Pinpoint the cell where the given text exists, returning its (x, y) midpoint coordinate. 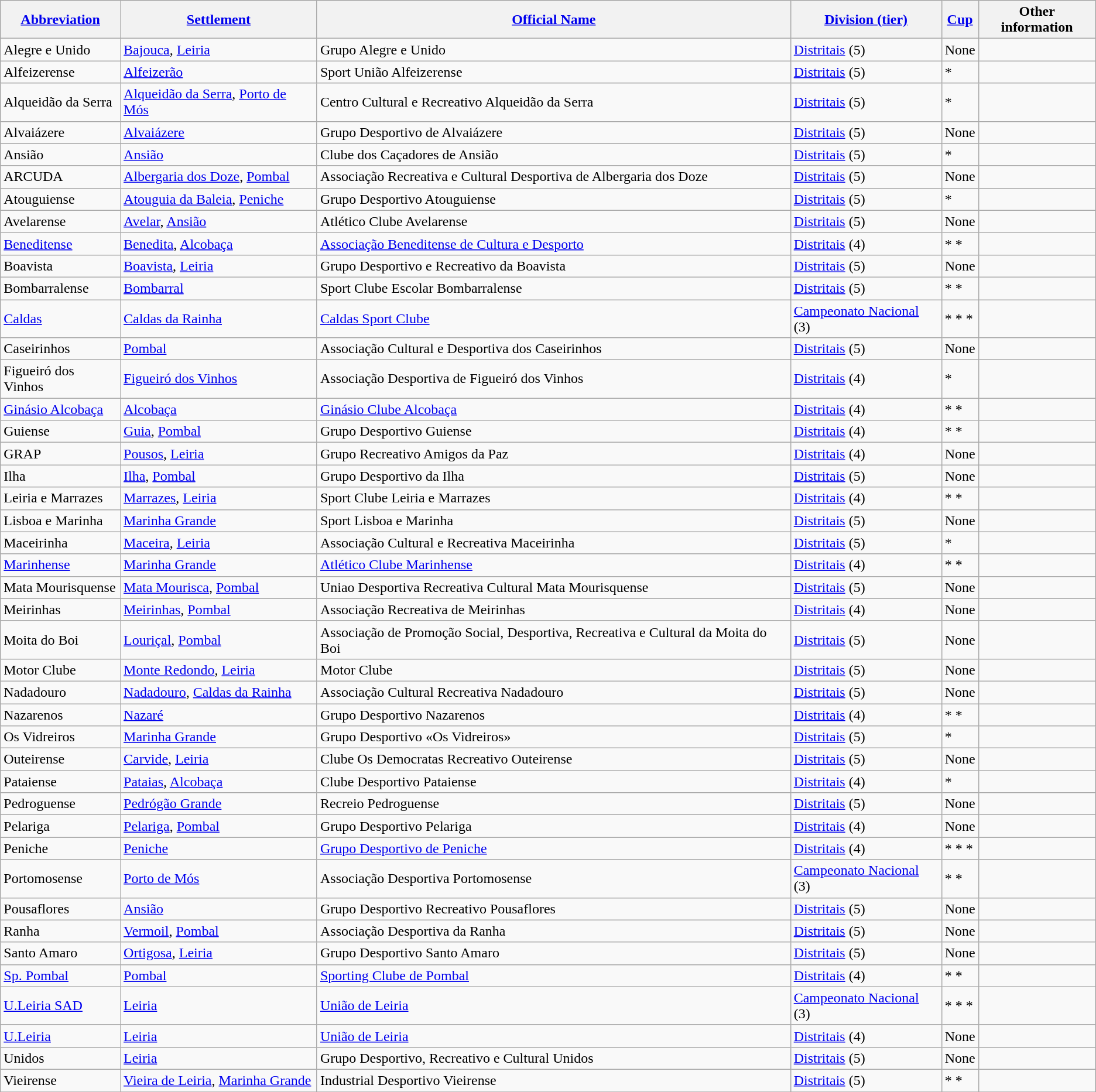
Associação Beneditense de Cultura e Desporto (554, 244)
GRAP (61, 454)
Caseirinhos (61, 349)
Recreio Pedroguense (554, 804)
Meirinhas, Pombal (219, 610)
Atouguiense (61, 199)
Alqueidão da Serra (61, 102)
Sport Clube Escolar Bombarralense (554, 288)
Sp. Pombal (61, 975)
Pelariga, Pombal (219, 826)
Associação Desportiva de Figueiró dos Vinhos (554, 379)
Uniao Desportiva Recreativa Cultural Mata Mourisquense (554, 587)
Grupo Desportivo e Recreativo da Boavista (554, 266)
Leiria e Marrazes (61, 498)
Bajouca, Leiria (219, 50)
Sporting Clube de Pombal (554, 975)
Louriçal, Pombal (219, 639)
Associação Desportiva Portomosense (554, 878)
Meirinhas (61, 610)
Guiense (61, 432)
Centro Cultural e Recreativo Alqueidão da Serra (554, 102)
Maceirinha (61, 543)
Ilha (61, 476)
Boavista (61, 266)
Abbreviation (61, 20)
Bombarralense (61, 288)
Avelar, Ansião (219, 221)
Alcobaça (219, 409)
Monte Redondo, Leiria (219, 670)
Pousos, Leiria (219, 454)
Division (tier) (866, 20)
Grupo Desportivo Atouguiense (554, 199)
Alfeizerense (61, 72)
Vermoil, Pombal (219, 931)
Sport Lisboa e Marinha (554, 521)
Vieirense (61, 1080)
Grupo Desportivo de Alvaiázere (554, 132)
Nadadouro, Caldas da Rainha (219, 692)
Nazaré (219, 715)
Maceira, Leiria (219, 543)
Porto de Mós (219, 878)
Grupo Desportivo Nazarenos (554, 715)
Grupo Desportivo, Recreativo e Cultural Unidos (554, 1058)
Associação Desportiva da Ranha (554, 931)
Grupo Desportivo da Ilha (554, 476)
Ginásio Clube Alcobaça (554, 409)
Sport Clube Leiria e Marrazes (554, 498)
Pataias, Alcobaça (219, 782)
Nadadouro (61, 692)
Marrazes, Leiria (219, 498)
Cup (960, 20)
Marinhense (61, 565)
Caldas (61, 319)
Mata Mourisca, Pombal (219, 587)
ARCUDA (61, 177)
Carvide, Leiria (219, 759)
Grupo Desportivo «Os Vidreiros» (554, 737)
Alqueidão da Serra, Porto de Mós (219, 102)
Moita do Boi (61, 639)
Pousaflores (61, 909)
Associação Cultural Recreativa Nadadouro (554, 692)
Associação Recreativa de Meirinhas (554, 610)
Ilha, Pombal (219, 476)
Atlético Clube Marinhense (554, 565)
Caldas Sport Clube (554, 319)
Other information (1037, 20)
Associação Cultural e Recreativa Maceirinha (554, 543)
Vieira de Leiria, Marinha Grande (219, 1080)
Clube Os Democratas Recreativo Outeirense (554, 759)
Grupo Desportivo Santo Amaro (554, 953)
Clube Desportivo Pataiense (554, 782)
Grupo Desportivo de Peniche (554, 848)
Caldas da Rainha (219, 319)
Outeirense (61, 759)
Pedrógão Grande (219, 804)
Atlético Clube Avelarense (554, 221)
Mata Mourisquense (61, 587)
Portomosense (61, 878)
Unidos (61, 1058)
Clube dos Caçadores de Ansião (554, 155)
Boavista, Leiria (219, 266)
Grupo Desportivo Guiense (554, 432)
Industrial Desportivo Vieirense (554, 1080)
Avelarense (61, 221)
Pedroguense (61, 804)
Sport União Alfeizerense (554, 72)
Pelariga (61, 826)
Grupo Desportivo Recreativo Pousaflores (554, 909)
Settlement (219, 20)
Grupo Alegre e Unido (554, 50)
Associação Recreativa e Cultural Desportiva de Albergaria dos Doze (554, 177)
Beneditense (61, 244)
U.Leiria (61, 1036)
Pataiense (61, 782)
Associação Cultural e Desportiva dos Caseirinhos (554, 349)
Os Vidreiros (61, 737)
U.Leiria SAD (61, 1006)
Ortigosa, Leiria (219, 953)
Santo Amaro (61, 953)
Benedita, Alcobaça (219, 244)
Alegre e Unido (61, 50)
Ranha (61, 931)
Grupo Recreativo Amigos da Paz (554, 454)
Bombarral (219, 288)
Alfeizerão (219, 72)
Grupo Desportivo Pelariga (554, 826)
Atouguia da Baleia, Peniche (219, 199)
Ginásio Alcobaça (61, 409)
Nazarenos (61, 715)
Guia, Pombal (219, 432)
Official Name (554, 20)
Lisboa e Marinha (61, 521)
Albergaria dos Doze, Pombal (219, 177)
Associação de Promoção Social, Desportiva, Recreativa e Cultural da Moita do Boi (554, 639)
